Provide the (X, Y) coordinate of the cell's center where the given text is located.  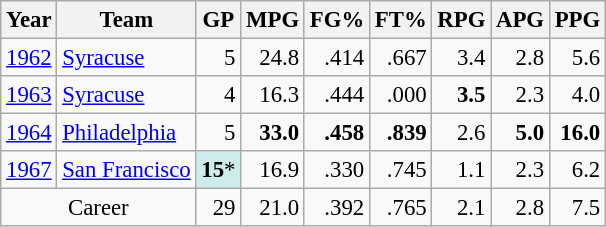
GP (218, 20)
16.0 (577, 133)
33.0 (273, 133)
.765 (400, 208)
3.4 (462, 58)
1963 (29, 95)
San Francisco (126, 170)
5.6 (577, 58)
4 (218, 95)
.745 (400, 170)
3.5 (462, 95)
5.0 (520, 133)
16.3 (273, 95)
APG (520, 20)
PPG (577, 20)
Team (126, 20)
.444 (336, 95)
Career (98, 208)
FT% (400, 20)
MPG (273, 20)
.667 (400, 58)
21.0 (273, 208)
1967 (29, 170)
16.9 (273, 170)
15* (218, 170)
2.6 (462, 133)
.000 (400, 95)
6.2 (577, 170)
29 (218, 208)
7.5 (577, 208)
1964 (29, 133)
.392 (336, 208)
1.1 (462, 170)
1962 (29, 58)
Year (29, 20)
.414 (336, 58)
.330 (336, 170)
4.0 (577, 95)
FG% (336, 20)
24.8 (273, 58)
.458 (336, 133)
Philadelphia (126, 133)
RPG (462, 20)
.839 (400, 133)
2.1 (462, 208)
